Search for the cell housing the specified text and yield its [X, Y] center coordinate. 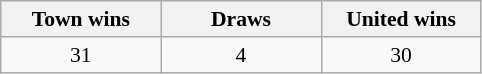
30 [401, 55]
Draws [241, 19]
4 [241, 55]
Town wins [81, 19]
31 [81, 55]
United wins [401, 19]
